For the text-containing cell, return its midpoint in [x, y] coordinate format. 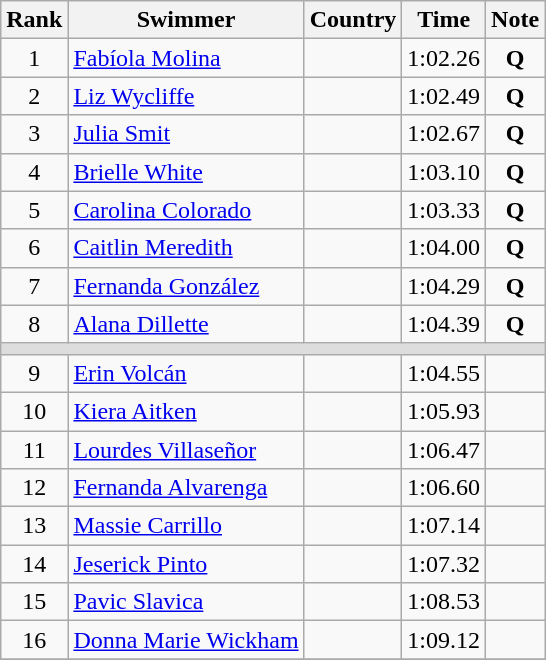
2 [34, 96]
Rank [34, 20]
1:03.33 [444, 210]
9 [34, 373]
1:07.32 [444, 564]
11 [34, 449]
Liz Wycliffe [186, 96]
1:06.47 [444, 449]
1:04.39 [444, 324]
Pavic Slavica [186, 602]
Fabíola Molina [186, 58]
1:06.60 [444, 488]
1:03.10 [444, 172]
1:02.49 [444, 96]
Country [353, 20]
Alana Dillette [186, 324]
Caitlin Meredith [186, 248]
3 [34, 134]
1:02.26 [444, 58]
Note [516, 20]
6 [34, 248]
Jeserick Pinto [186, 564]
Lourdes Villaseñor [186, 449]
Fernanda González [186, 286]
1:05.93 [444, 411]
7 [34, 286]
Erin Volcán [186, 373]
Massie Carrillo [186, 526]
14 [34, 564]
5 [34, 210]
13 [34, 526]
Donna Marie Wickham [186, 640]
16 [34, 640]
8 [34, 324]
15 [34, 602]
1:04.29 [444, 286]
1:09.12 [444, 640]
1:08.53 [444, 602]
Carolina Colorado [186, 210]
Kiera Aitken [186, 411]
1:07.14 [444, 526]
Fernanda Alvarenga [186, 488]
Time [444, 20]
10 [34, 411]
Swimmer [186, 20]
1:04.55 [444, 373]
1 [34, 58]
1:02.67 [444, 134]
12 [34, 488]
Brielle White [186, 172]
1:04.00 [444, 248]
4 [34, 172]
Julia Smit [186, 134]
